From the cell containing the given text, extract its center point as [X, Y] coordinate. 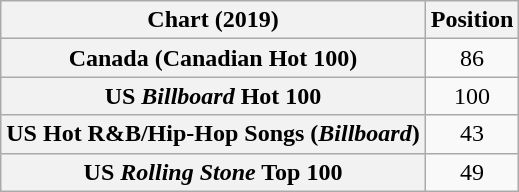
US Billboard Hot 100 [213, 96]
Position [472, 20]
86 [472, 58]
100 [472, 96]
43 [472, 134]
49 [472, 172]
US Hot R&B/Hip-Hop Songs (Billboard) [213, 134]
Canada (Canadian Hot 100) [213, 58]
US Rolling Stone Top 100 [213, 172]
Chart (2019) [213, 20]
